Detect which cell encompasses the target text, then output its [x, y] center coordinate. 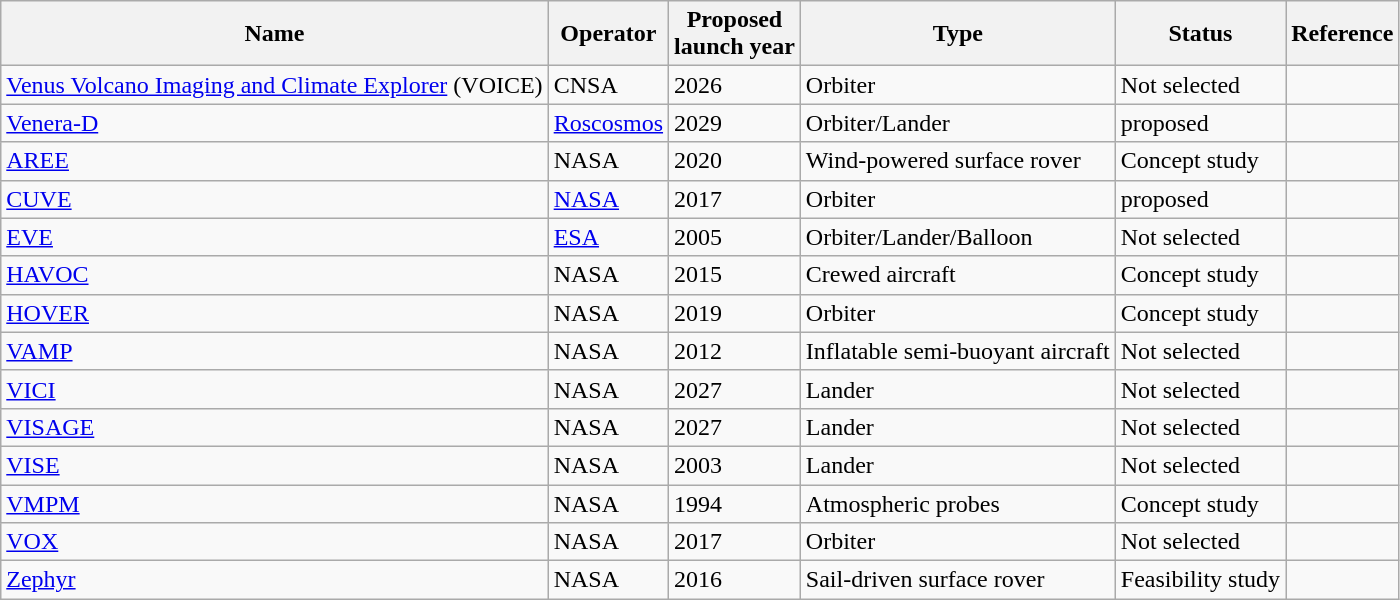
2015 [735, 275]
Proposed launch year [735, 34]
Reference [1342, 34]
2005 [735, 237]
HOVER [274, 313]
2019 [735, 313]
VMPM [274, 503]
Orbiter/Lander/Balloon [958, 237]
2029 [735, 123]
2026 [735, 85]
Name [274, 34]
Feasibility study [1200, 580]
1994 [735, 503]
2003 [735, 465]
VAMP [274, 351]
Venera-D [274, 123]
CUVE [274, 199]
Sail-driven surface rover [958, 580]
VISAGE [274, 427]
Venus Volcano Imaging and Climate Explorer (VOICE) [274, 85]
2016 [735, 580]
VICI [274, 389]
Zephyr [274, 580]
Wind-powered surface rover [958, 161]
EVE [274, 237]
Inflatable semi-buoyant aircraft [958, 351]
2020 [735, 161]
Roscosmos [608, 123]
VOX [274, 542]
Type [958, 34]
AREE [274, 161]
CNSA [608, 85]
Crewed aircraft [958, 275]
VISE [274, 465]
HAVOC [274, 275]
Status [1200, 34]
Atmospheric probes [958, 503]
Orbiter/Lander [958, 123]
Operator [608, 34]
ESA [608, 237]
2012 [735, 351]
